Return (x, y) of the center of cell containing provided text 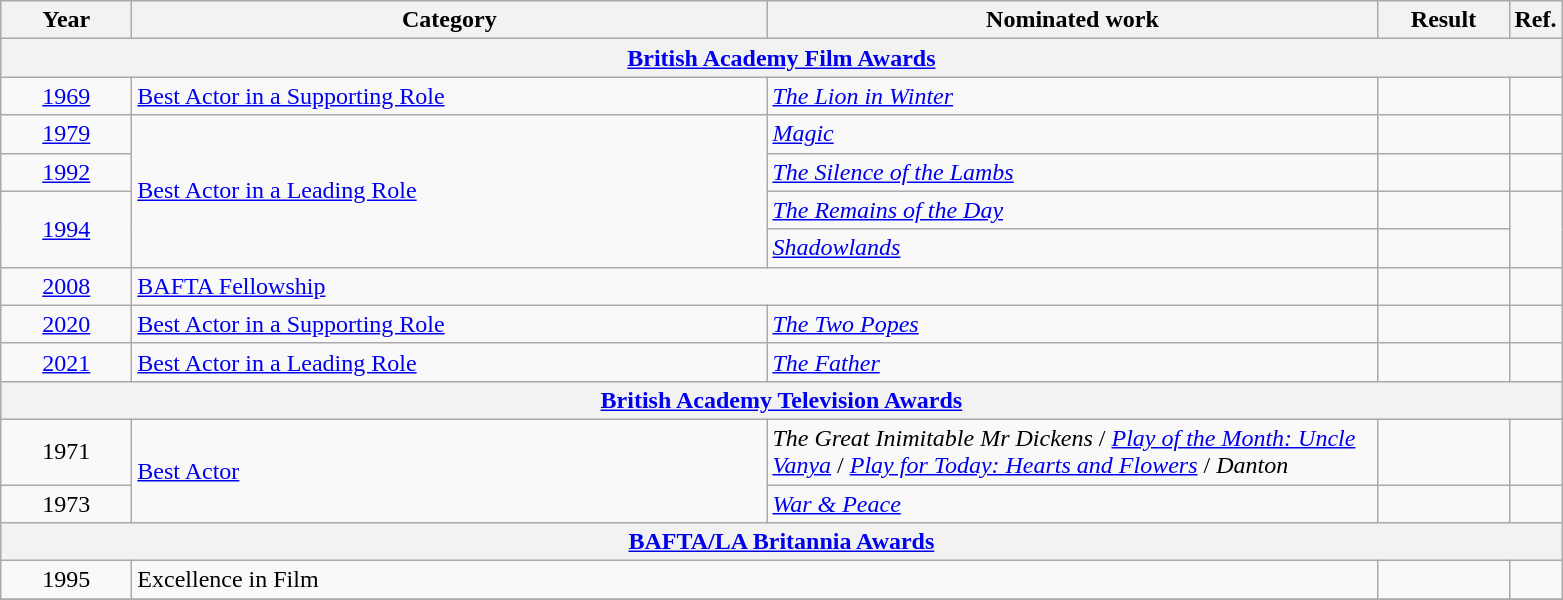
Best Actor (450, 470)
1995 (66, 580)
2020 (66, 324)
The Silence of the Lambs (1072, 172)
Magic (1072, 134)
Category (450, 20)
2008 (66, 286)
British Academy Film Awards (782, 58)
British Academy Television Awards (782, 400)
The Great Inimitable Mr Dickens / Play of the Month: Uncle Vanya / Play for Today: Hearts and Flowers / Danton (1072, 452)
1973 (66, 503)
The Lion in Winter (1072, 96)
War & Peace (1072, 503)
The Remains of the Day (1072, 210)
1992 (66, 172)
The Father (1072, 362)
The Two Popes (1072, 324)
1994 (66, 229)
Result (1444, 20)
BAFTA Fellowship (755, 286)
2021 (66, 362)
1971 (66, 452)
Excellence in Film (755, 580)
1979 (66, 134)
Ref. (1536, 20)
1969 (66, 96)
BAFTA/LA Britannia Awards (782, 542)
Nominated work (1072, 20)
Year (66, 20)
Shadowlands (1072, 248)
